Extract the [x, y] coordinate from the center of the cell holding the provided text.  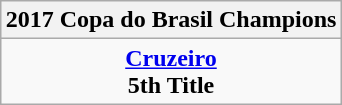
2017 Copa do Brasil Champions [171, 20]
Cruzeiro5th Title [171, 72]
